Capture the cell that displays the provided text and extract its [x, y] central coordinate. 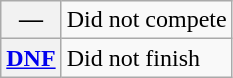
Did not compete [146, 20]
Did not finish [146, 58]
— [31, 20]
DNF [31, 58]
